Provide the [x, y] coordinate of the cell's center where the given text is located.  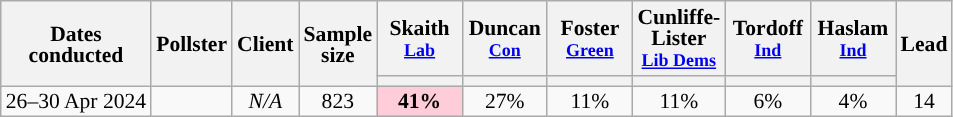
6% [768, 102]
N/A [265, 102]
823 [338, 102]
SkaithLab [420, 38]
TordoffInd [768, 38]
Pollster [192, 44]
Cunliffe-ListerLib Dems [678, 38]
27% [504, 102]
14 [924, 102]
4% [852, 102]
Lead [924, 44]
41% [420, 102]
Samplesize [338, 44]
26–30 Apr 2024 [76, 102]
HaslamInd [852, 38]
Client [265, 44]
DuncanCon [504, 38]
Datesconducted [76, 44]
FosterGreen [590, 38]
